Provide the (X, Y) coordinate of the cell's center where the given text is located.  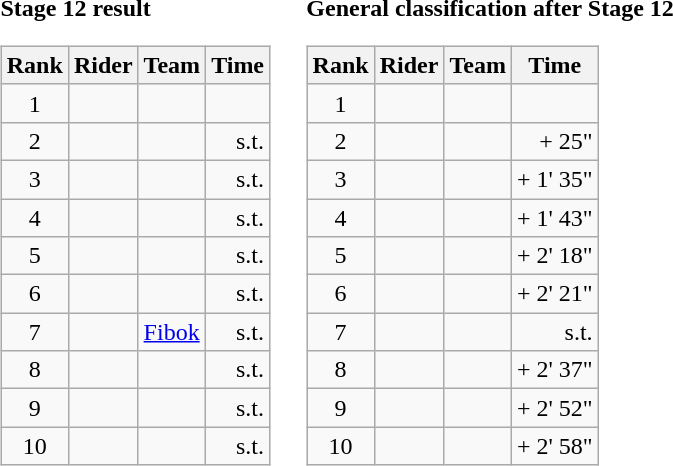
+ 1' 43" (554, 217)
Fibok (172, 332)
+ 2' 52" (554, 408)
+ 1' 35" (554, 179)
+ 25" (554, 141)
+ 2' 21" (554, 294)
+ 2' 18" (554, 256)
+ 2' 58" (554, 446)
+ 2' 37" (554, 370)
